Pinpoint the cell where the given text exists, returning its [X, Y] midpoint coordinate. 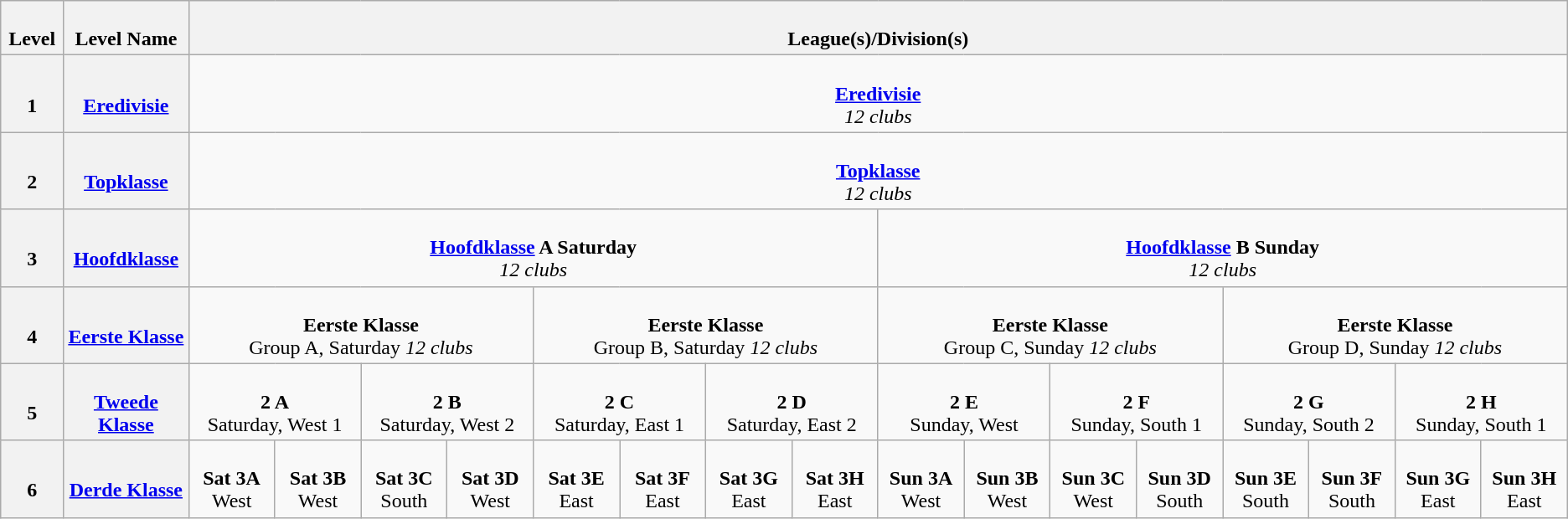
Eerste Klasse Group D, Sunday 12 clubs [1395, 325]
Eerste Klasse Group A, Saturday 12 clubs [360, 325]
1 [32, 94]
Eerste Klasse Group B, Saturday 12 clubs [705, 325]
Sat 3G East [749, 479]
Hoofdklasse B Sunday 12 clubs [1223, 248]
5 [32, 402]
Level [32, 28]
Sat 3A West [231, 479]
Sun 3B West [1007, 479]
2 D Saturday, East 2 [792, 402]
Sat 3C South [404, 479]
Sat 3F East [663, 479]
Sun 3D South [1179, 479]
3 [32, 248]
2 F Sunday, South 1 [1137, 402]
2 E Sunday, West [964, 402]
League(s)/Division(s) [878, 28]
Topklasse 12 clubs [878, 171]
Sun 3A West [921, 479]
Tweede Klasse [126, 402]
Sat 3H East [834, 479]
2 C Saturday, East 1 [620, 402]
Eredivisie 12 clubs [878, 94]
Hoofdklasse [126, 248]
2 B Saturday, West 2 [447, 402]
Level Name [126, 28]
Sat 3E East [576, 479]
Sat 3D West [491, 479]
Eerste Klasse [126, 325]
2 H Sunday, South 1 [1481, 402]
Sun 3H East [1524, 479]
Derde Klasse [126, 479]
Eredivisie [126, 94]
4 [32, 325]
2 [32, 171]
Hoofdklasse A Saturday 12 clubs [533, 248]
Sun 3G East [1437, 479]
Topklasse [126, 171]
2 G Sunday, South 2 [1309, 402]
Sun 3C West [1094, 479]
Sat 3B West [318, 479]
Eerste Klasse Group C, Sunday 12 clubs [1050, 325]
2 A Saturday, West 1 [275, 402]
Sun 3E South [1266, 479]
Sun 3F South [1352, 479]
6 [32, 479]
